Return [X, Y] of the center of cell containing provided text 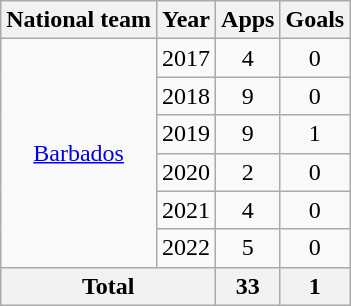
2018 [186, 96]
2019 [186, 134]
Goals [315, 20]
Year [186, 20]
33 [248, 286]
National team [79, 20]
2020 [186, 172]
Barbados [79, 153]
5 [248, 248]
Apps [248, 20]
2 [248, 172]
2022 [186, 248]
2021 [186, 210]
Total [108, 286]
2017 [186, 58]
